Locate the cell with the specified text and output its [X, Y] center coordinate. 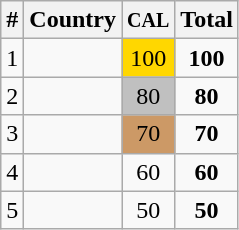
Total [207, 20]
# [12, 20]
2 [12, 96]
CAL [148, 20]
1 [12, 58]
5 [12, 210]
4 [12, 172]
3 [12, 134]
Country [73, 20]
